For the text-containing cell, return its midpoint in (x, y) coordinate format. 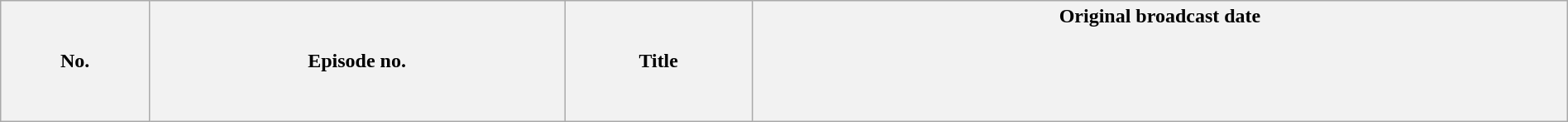
Episode no. (356, 61)
No. (75, 61)
Original broadcast date (1160, 61)
Title (658, 61)
